From the cell containing the given text, extract its center point as [x, y] coordinate. 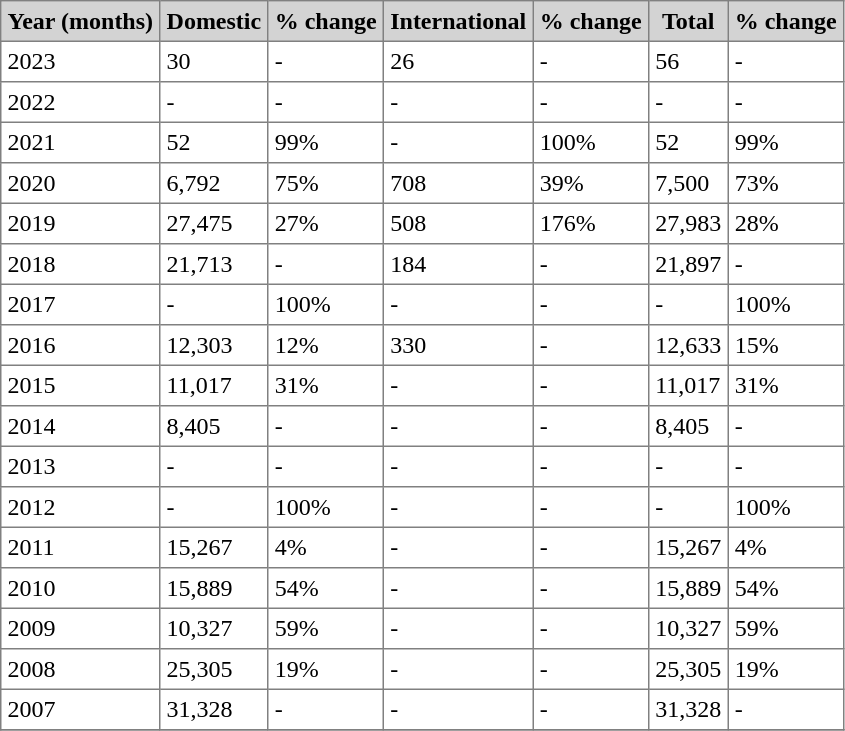
708 [458, 183]
27,475 [214, 223]
2013 [80, 466]
2019 [80, 223]
21,897 [688, 264]
330 [458, 345]
15% [786, 345]
12,303 [214, 345]
2021 [80, 142]
2007 [80, 709]
184 [458, 264]
6,792 [214, 183]
2010 [80, 588]
Year (months) [80, 21]
73% [786, 183]
2011 [80, 547]
176% [591, 223]
2018 [80, 264]
2009 [80, 628]
39% [591, 183]
2014 [80, 426]
2016 [80, 345]
75% [326, 183]
30 [214, 61]
28% [786, 223]
12,633 [688, 345]
27% [326, 223]
2012 [80, 507]
56 [688, 61]
Total [688, 21]
2008 [80, 669]
26 [458, 61]
7,500 [688, 183]
21,713 [214, 264]
2015 [80, 385]
2020 [80, 183]
27,983 [688, 223]
2022 [80, 102]
International [458, 21]
2023 [80, 61]
508 [458, 223]
Domestic [214, 21]
12% [326, 345]
2017 [80, 304]
